Identify which cell holds the provided text, then report its [X, Y] central coordinate. 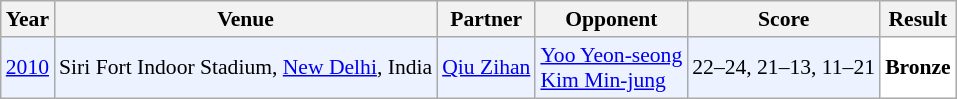
Opponent [611, 19]
22–24, 21–13, 11–21 [784, 68]
Year [28, 19]
2010 [28, 68]
Qiu Zihan [486, 68]
Venue [246, 19]
Result [918, 19]
Partner [486, 19]
Score [784, 19]
Yoo Yeon-seong Kim Min-jung [611, 68]
Siri Fort Indoor Stadium, New Delhi, India [246, 68]
Bronze [918, 68]
